Output the (X, Y) coordinate of the center of the cell containing the given text.  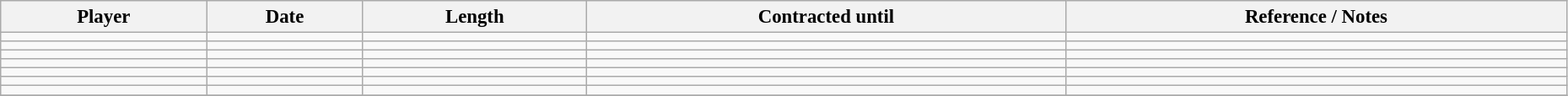
Player (104, 17)
Reference / Notes (1317, 17)
Contracted until (826, 17)
Length (474, 17)
Date (285, 17)
